Determine the [X, Y] coordinate at the center of the cell enclosing the given text.  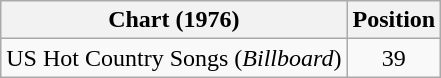
Position [394, 20]
US Hot Country Songs (Billboard) [174, 58]
39 [394, 58]
Chart (1976) [174, 20]
